Find where the given text appears and provide that cell's center as [X, Y] coordinate. 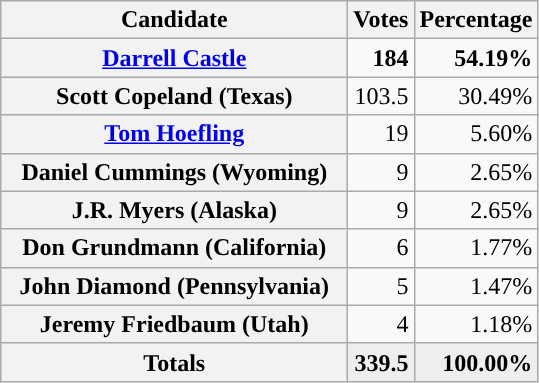
1.18% [476, 324]
Votes [381, 20]
Candidate [174, 20]
339.5 [381, 362]
Percentage [476, 20]
Jeremy Friedbaum (Utah) [174, 324]
Daniel Cummings (Wyoming) [174, 172]
J.R. Myers (Alaska) [174, 210]
30.49% [476, 96]
1.77% [476, 248]
184 [381, 58]
19 [381, 134]
John Diamond (Pennsylvania) [174, 286]
54.19% [476, 58]
Don Grundmann (California) [174, 248]
5.60% [476, 134]
Scott Copeland (Texas) [174, 96]
Tom Hoefling [174, 134]
Darrell Castle [174, 58]
103.5 [381, 96]
Totals [174, 362]
5 [381, 286]
6 [381, 248]
1.47% [476, 286]
4 [381, 324]
100.00% [476, 362]
